Extract the (x, y) coordinate from the center of the cell holding the provided text.  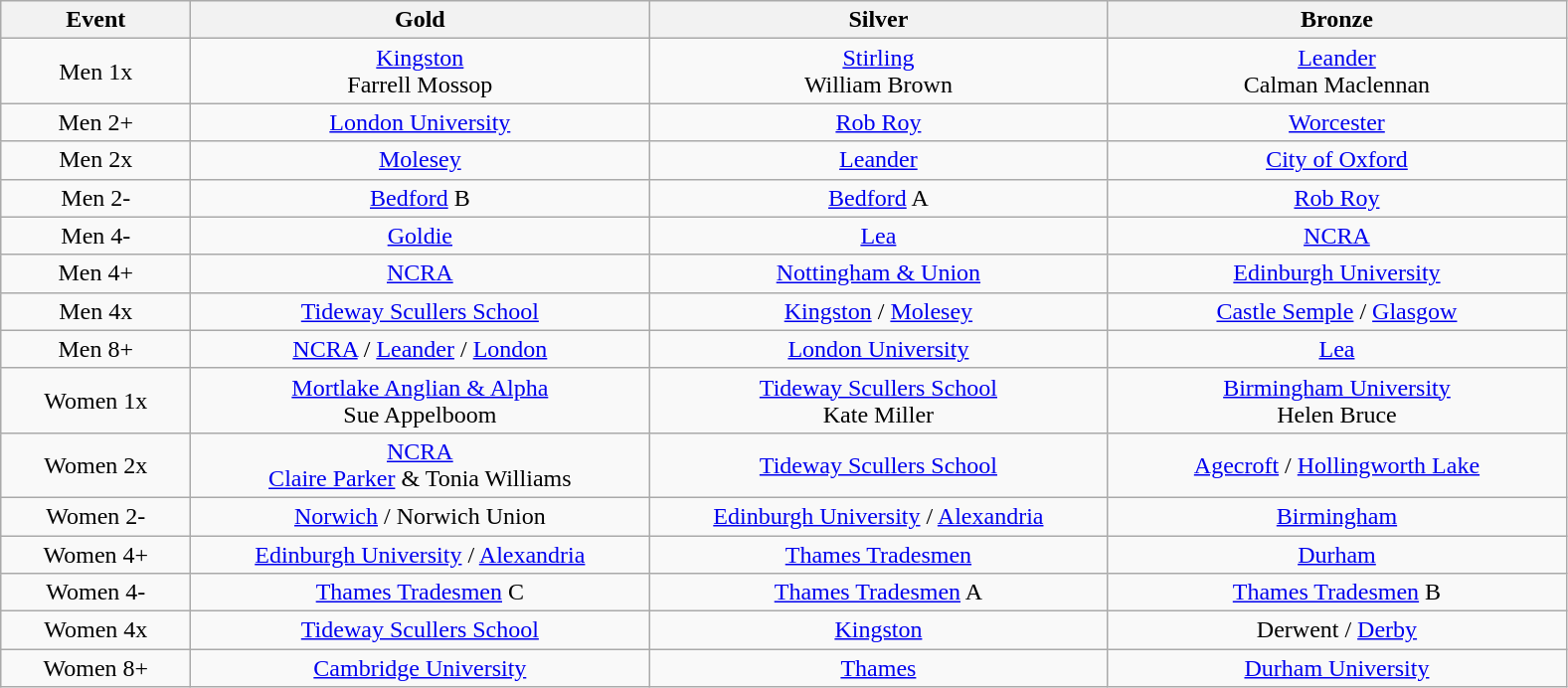
Birmingham (1336, 516)
Derwent / Derby (1336, 630)
StirlingWilliam Brown (879, 72)
Women 4x (95, 630)
Kingston / Molesey (879, 311)
NCRA / Leander / London (420, 349)
Thames (879, 668)
Worcester (1336, 122)
Gold (420, 20)
Thames Tradesmen C (420, 593)
Women 4+ (95, 554)
Women 1x (95, 400)
Men 4+ (95, 273)
City of Oxford (1336, 160)
Norwich / Norwich Union (420, 516)
Nottingham & Union (879, 273)
Thames Tradesmen (879, 554)
Thames Tradesmen B (1336, 593)
Men 2+ (95, 122)
Kingston (879, 630)
Birmingham UniversityHelen Bruce (1336, 400)
Women 4- (95, 593)
Men 1x (95, 72)
Durham University (1336, 668)
Molesey (420, 160)
Cambridge University (420, 668)
Men 2x (95, 160)
Women 2- (95, 516)
Men 4x (95, 311)
Thames Tradesmen A (879, 593)
Men 2- (95, 198)
Castle Semple / Glasgow (1336, 311)
Event (95, 20)
Agecroft / Hollingworth Lake (1336, 465)
Leander Calman Maclennan (1336, 72)
Edinburgh University (1336, 273)
Women 8+ (95, 668)
Durham (1336, 554)
Men 8+ (95, 349)
Bedford A (879, 198)
Kingston Farrell Mossop (420, 72)
Silver (879, 20)
Goldie (420, 236)
NCRAClaire Parker & Tonia Williams (420, 465)
Bedford B (420, 198)
Leander (879, 160)
Bronze (1336, 20)
Women 2x (95, 465)
Mortlake Anglian & AlphaSue Appelboom (420, 400)
Men 4- (95, 236)
Tideway Scullers SchoolKate Miller (879, 400)
